Find where the given text appears and provide that cell's center as [x, y] coordinate. 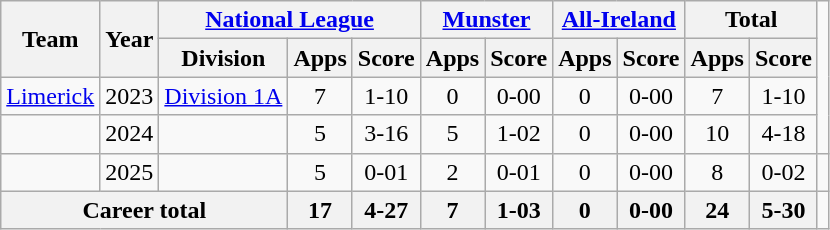
Limerick [50, 96]
3-16 [386, 134]
All-Ireland [619, 20]
17 [320, 210]
4-18 [783, 134]
4-27 [386, 210]
1-03 [519, 210]
Division 1A [224, 96]
5-30 [783, 210]
Career total [144, 210]
2 [452, 172]
Munster [486, 20]
2025 [130, 172]
24 [717, 210]
Year [130, 39]
Division [224, 58]
8 [717, 172]
0-02 [783, 172]
2023 [130, 96]
National League [290, 20]
10 [717, 134]
2024 [130, 134]
Team [50, 39]
1-02 [519, 134]
Total [751, 20]
